Scan for the cell matching the given text and deliver its [X, Y] coordinate at center. 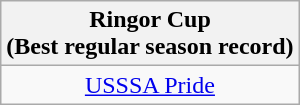
Ringor Cup (Best regular season record) [150, 34]
USSSA Pride [150, 85]
